Output the [X, Y] coordinate of the center of the cell containing the given text.  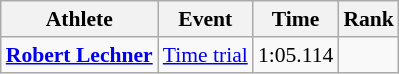
Time [296, 19]
Athlete [80, 19]
1:05.114 [296, 55]
Time trial [206, 55]
Robert Lechner [80, 55]
Event [206, 19]
Rank [368, 19]
